Return [x, y] of the center of cell containing provided text 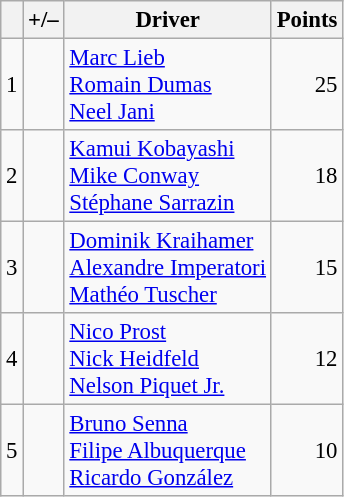
15 [306, 268]
2 [12, 176]
18 [306, 176]
Nico Prost Nick Heidfeld Nelson Piquet Jr. [168, 359]
25 [306, 85]
Points [306, 20]
Bruno Senna Filipe Albuquerque Ricardo González [168, 451]
10 [306, 451]
Dominik Kraihamer Alexandre Imperatori Mathéo Tuscher [168, 268]
3 [12, 268]
Kamui Kobayashi Mike Conway Stéphane Sarrazin [168, 176]
Marc Lieb Romain Dumas Neel Jani [168, 85]
1 [12, 85]
+/– [44, 20]
5 [12, 451]
4 [12, 359]
Driver [168, 20]
12 [306, 359]
